Extract the [x, y] coordinate from the center of the cell holding the provided text.  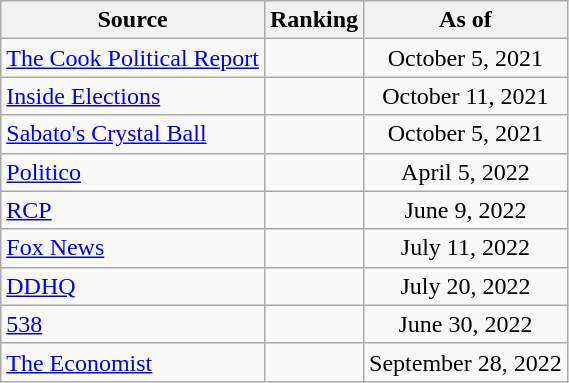
July 20, 2022 [466, 286]
September 28, 2022 [466, 362]
Ranking [314, 20]
June 9, 2022 [466, 210]
Sabato's Crystal Ball [133, 134]
As of [466, 20]
April 5, 2022 [466, 172]
DDHQ [133, 286]
Fox News [133, 248]
The Economist [133, 362]
538 [133, 324]
July 11, 2022 [466, 248]
The Cook Political Report [133, 58]
October 11, 2021 [466, 96]
Politico [133, 172]
Source [133, 20]
June 30, 2022 [466, 324]
Inside Elections [133, 96]
RCP [133, 210]
